Locate the cell with the specified text and output its [x, y] center coordinate. 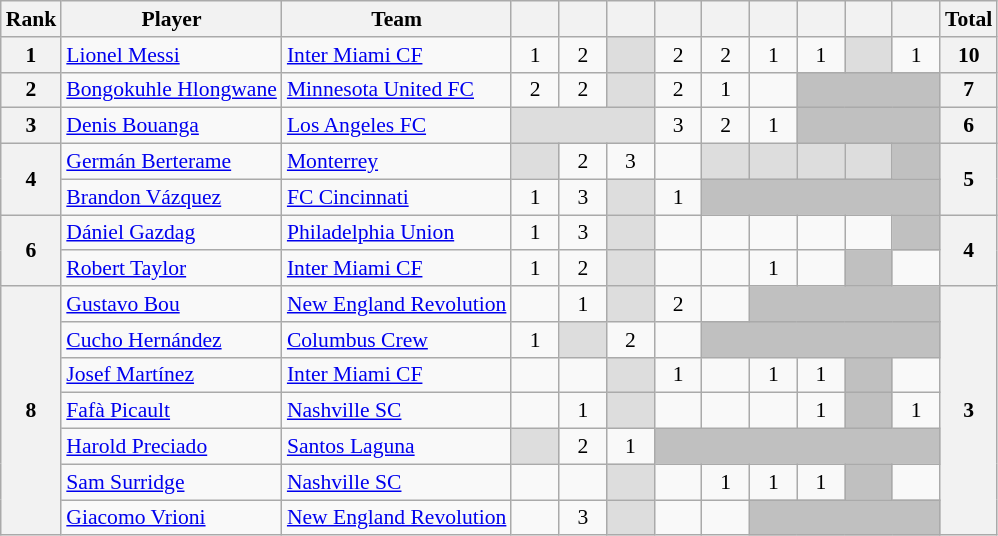
8 [32, 410]
Sam Surridge [172, 482]
Denis Bouanga [172, 126]
Philadelphia Union [397, 233]
Minnesota United FC [397, 90]
7 [968, 90]
Harold Preciado [172, 447]
Giacomo Vrioni [172, 518]
Josef Martínez [172, 375]
10 [968, 55]
Total [968, 19]
Brandon Vázquez [172, 197]
Cucho Hernández [172, 340]
FC Cincinnati [397, 197]
Fafà Picault [172, 411]
Los Angeles FC [397, 126]
Santos Laguna [397, 447]
Player [172, 19]
Monterrey [397, 162]
Gustavo Bou [172, 304]
Germán Berterame [172, 162]
Lionel Messi [172, 55]
Bongokuhle Hlongwane [172, 90]
Rank [32, 19]
Robert Taylor [172, 269]
Team [397, 19]
Dániel Gazdag [172, 233]
Columbus Crew [397, 340]
5 [968, 180]
